Find where the given text appears and provide that cell's center as (X, Y) coordinate. 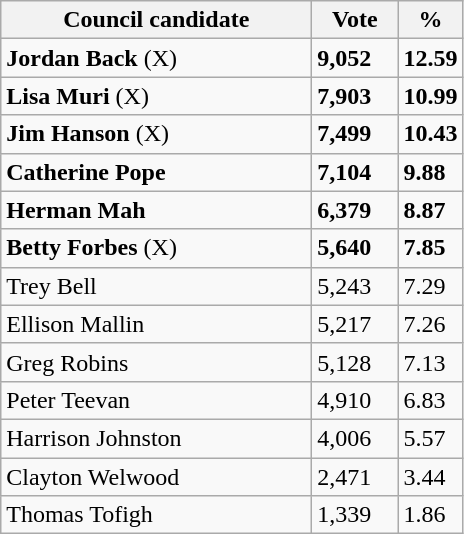
6.83 (430, 400)
Ellison Mallin (156, 324)
1,339 (355, 515)
Catherine Pope (156, 172)
Thomas Tofigh (156, 515)
7.13 (430, 362)
% (430, 20)
9.88 (430, 172)
Peter Teevan (156, 400)
Trey Bell (156, 286)
7,903 (355, 96)
5,243 (355, 286)
1.86 (430, 515)
7,499 (355, 134)
Harrison Johnston (156, 438)
Betty Forbes (X) (156, 248)
2,471 (355, 477)
7.85 (430, 248)
Vote (355, 20)
5,128 (355, 362)
Jim Hanson (X) (156, 134)
7,104 (355, 172)
Clayton Welwood (156, 477)
Herman Mah (156, 210)
5,640 (355, 248)
8.87 (430, 210)
7.29 (430, 286)
Greg Robins (156, 362)
6,379 (355, 210)
Jordan Back (X) (156, 58)
7.26 (430, 324)
5.57 (430, 438)
4,910 (355, 400)
9,052 (355, 58)
Lisa Muri (X) (156, 96)
5,217 (355, 324)
4,006 (355, 438)
12.59 (430, 58)
10.43 (430, 134)
3.44 (430, 477)
10.99 (430, 96)
Council candidate (156, 20)
